Search for the cell housing the specified text and yield its (x, y) center coordinate. 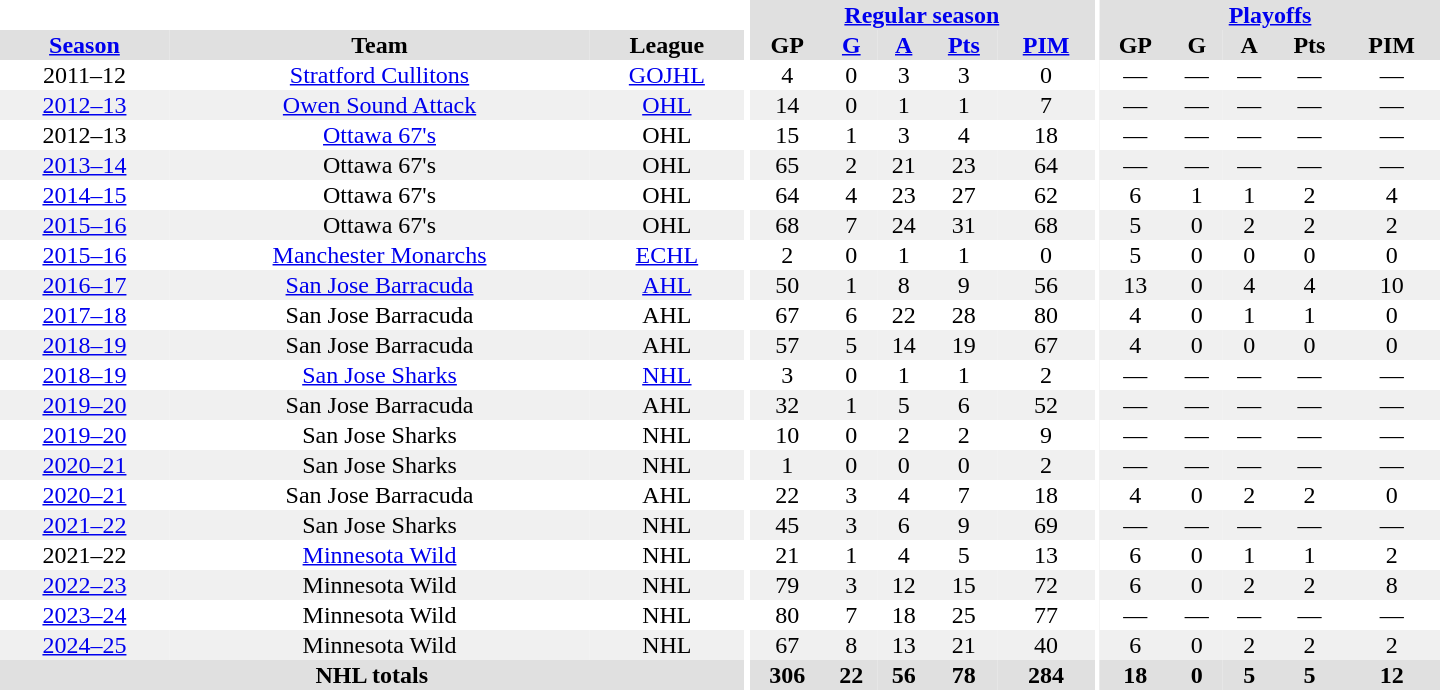
2016–17 (84, 285)
19 (964, 345)
28 (964, 315)
79 (787, 585)
2014–15 (84, 195)
2011–12 (84, 75)
ECHL (666, 255)
78 (964, 675)
Owen Sound Attack (380, 105)
62 (1046, 195)
Stratford Cullitons (380, 75)
NHL totals (372, 675)
77 (1046, 615)
65 (787, 165)
Team (380, 45)
GOJHL (666, 75)
69 (1046, 525)
Playoffs (1270, 15)
Regular season (922, 15)
52 (1046, 405)
24 (904, 225)
Season (84, 45)
25 (964, 615)
2023–24 (84, 615)
306 (787, 675)
31 (964, 225)
2017–18 (84, 315)
27 (964, 195)
57 (787, 345)
72 (1046, 585)
League (666, 45)
45 (787, 525)
284 (1046, 675)
2013–14 (84, 165)
Manchester Monarchs (380, 255)
32 (787, 405)
2022–23 (84, 585)
50 (787, 285)
2024–25 (84, 645)
40 (1046, 645)
